From the cell containing the given text, extract its center point as [X, Y] coordinate. 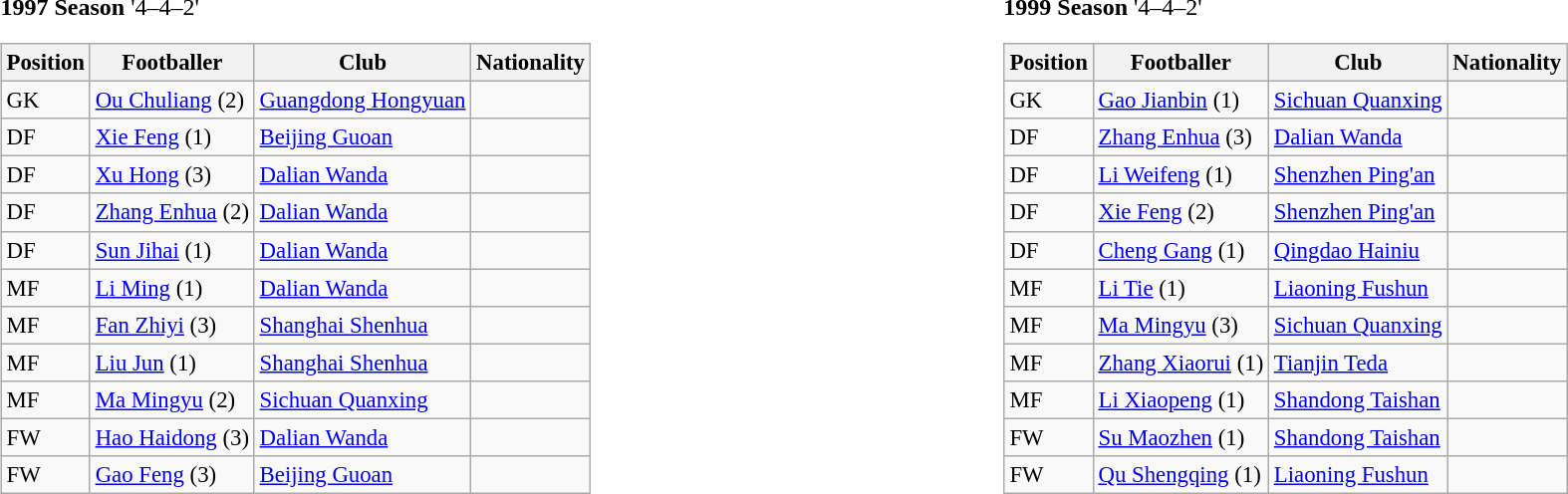
Qingdao Hainiu [1359, 250]
Zhang Enhua (2) [171, 212]
Gao Feng (3) [171, 475]
Li Tie (1) [1180, 288]
Ma Mingyu (2) [171, 399]
Liu Jun (1) [171, 363]
Li Xiaopeng (1) [1180, 399]
Xie Feng (2) [1180, 212]
Sun Jihai (1) [171, 250]
Su Maozhen (1) [1180, 437]
Li Ming (1) [171, 288]
Zhang Enhua (3) [1180, 137]
Guangdong Hongyuan [363, 101]
Gao Jianbin (1) [1180, 101]
Zhang Xiaorui (1) [1180, 363]
Qu Shengqing (1) [1180, 475]
Li Weifeng (1) [1180, 175]
Xu Hong (3) [171, 175]
Fan Zhiyi (3) [171, 325]
Ma Mingyu (3) [1180, 325]
Ou Chuliang (2) [171, 101]
Cheng Gang (1) [1180, 250]
Tianjin Teda [1359, 363]
Xie Feng (1) [171, 137]
Hao Haidong (3) [171, 437]
